Provide the [x, y] coordinate of the cell's center where the given text is located.  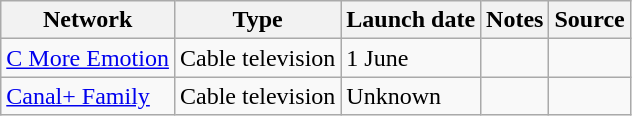
1 June [411, 58]
Launch date [411, 20]
Network [88, 20]
Source [590, 20]
Notes [515, 20]
Type [257, 20]
Canal+ Family [88, 96]
Unknown [411, 96]
C More Emotion [88, 58]
